Identify which cell holds the provided text, then report its [X, Y] central coordinate. 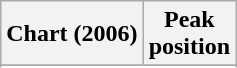
Peakposition [189, 34]
Chart (2006) [72, 34]
